Detect which cell encompasses the target text, then output its [x, y] center coordinate. 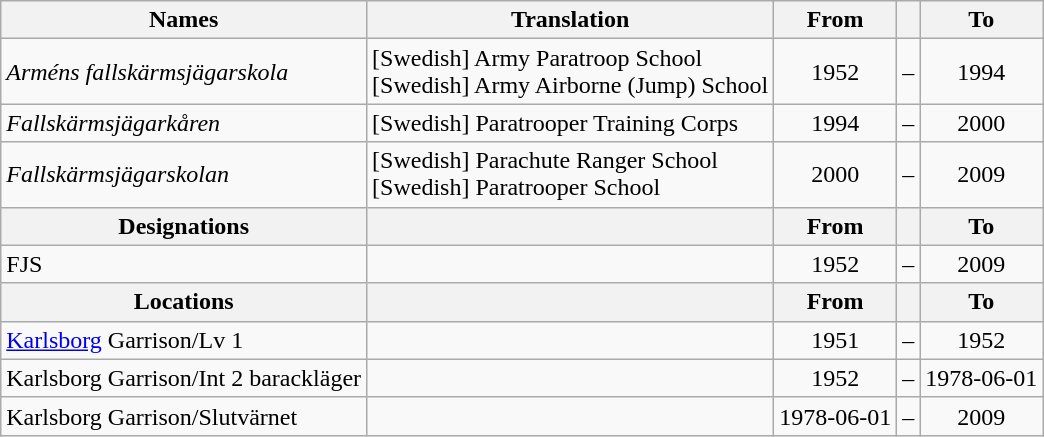
Designations [184, 226]
FJS [184, 264]
[Swedish] Parachute Ranger School[Swedish] Paratrooper School [570, 174]
Arméns fallskärmsjägarskola [184, 72]
Translation [570, 20]
Locations [184, 302]
[Swedish] Paratrooper Training Corps [570, 123]
Fallskärmsjägarkåren [184, 123]
Fallskärmsjägarskolan [184, 174]
Names [184, 20]
Karlsborg Garrison/Lv 1 [184, 340]
[Swedish] Army Paratroop School[Swedish] Army Airborne (Jump) School [570, 72]
Karlsborg Garrison/Slutvärnet [184, 416]
1951 [836, 340]
Karlsborg Garrison/Int 2 barackläger [184, 378]
